For the text-containing cell, return its midpoint in [X, Y] coordinate format. 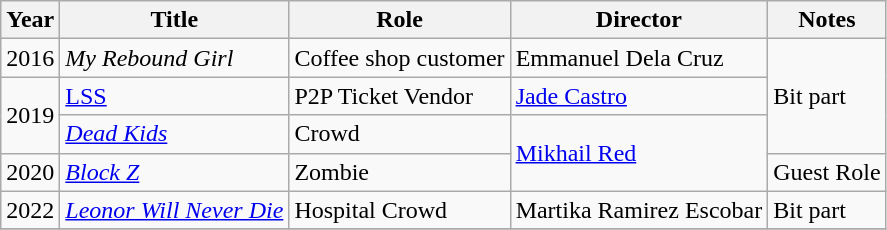
Dead Kids [174, 134]
Role [400, 20]
2019 [30, 115]
Director [639, 20]
Block Z [174, 172]
Notes [827, 20]
P2P Ticket Vendor [400, 96]
2022 [30, 210]
Emmanuel Dela Cruz [639, 58]
Coffee shop customer [400, 58]
Mikhail Red [639, 153]
Title [174, 20]
Zombie [400, 172]
Hospital Crowd [400, 210]
My Rebound Girl [174, 58]
2020 [30, 172]
Guest Role [827, 172]
2016 [30, 58]
LSS [174, 96]
Crowd [400, 134]
Martika Ramirez Escobar [639, 210]
Leonor Will Never Die [174, 210]
Jade Castro [639, 96]
Year [30, 20]
